Locate the cell with the specified text and output its (X, Y) center coordinate. 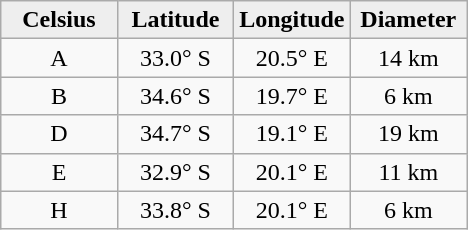
B (59, 96)
11 km (408, 172)
Celsius (59, 20)
A (59, 58)
34.7° S (175, 134)
20.5° E (292, 58)
19 km (408, 134)
14 km (408, 58)
19.7° E (292, 96)
Longitude (292, 20)
19.1° E (292, 134)
Diameter (408, 20)
H (59, 210)
32.9° S (175, 172)
Latitude (175, 20)
33.8° S (175, 210)
33.0° S (175, 58)
34.6° S (175, 96)
E (59, 172)
D (59, 134)
